Determine the (x, y) coordinate at the center of the cell enclosing the given text.  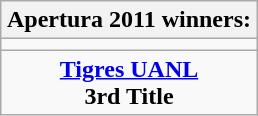
Apertura 2011 winners: (128, 20)
Tigres UANL3rd Title (128, 82)
